Locate the cell with the specified text and output its (x, y) center coordinate. 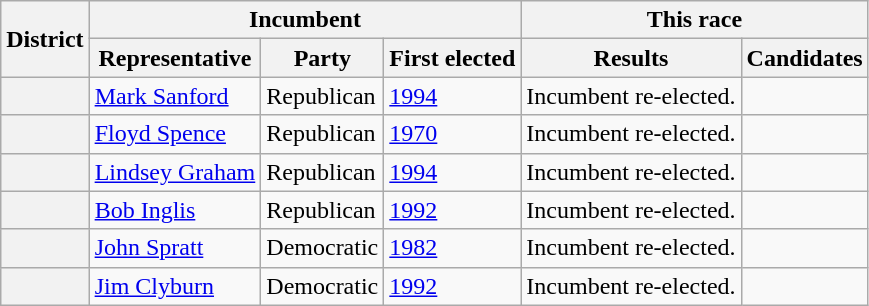
Mark Sanford (175, 96)
Results (631, 58)
Incumbent (305, 20)
Floyd Spence (175, 134)
Party (322, 58)
Representative (175, 58)
Candidates (804, 58)
Jim Clyburn (175, 286)
Bob Inglis (175, 210)
Lindsey Graham (175, 172)
1970 (452, 134)
This race (694, 20)
District (45, 39)
John Spratt (175, 248)
1982 (452, 248)
First elected (452, 58)
